From the cell containing the given text, extract its center point as [X, Y] coordinate. 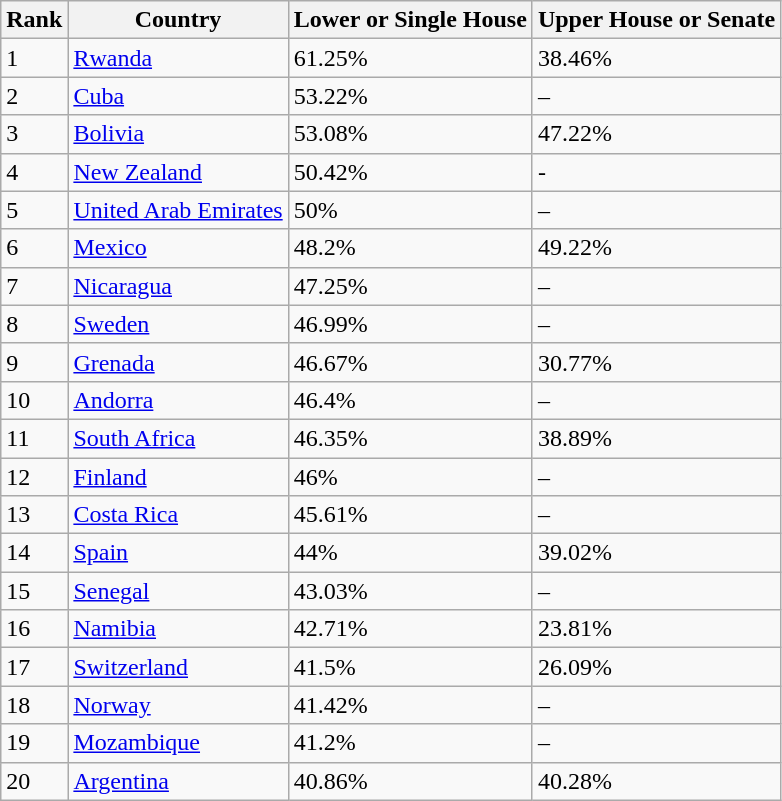
50% [410, 210]
41.5% [410, 667]
Namibia [178, 629]
61.25% [410, 58]
17 [34, 667]
20 [34, 781]
4 [34, 172]
Lower or Single House [410, 20]
15 [34, 591]
50.42% [410, 172]
3 [34, 134]
Sweden [178, 324]
46% [410, 477]
7 [34, 286]
42.71% [410, 629]
Switzerland [178, 667]
Mexico [178, 248]
10 [34, 400]
12 [34, 477]
46.67% [410, 362]
41.42% [410, 705]
46.4% [410, 400]
Bolivia [178, 134]
14 [34, 553]
Grenada [178, 362]
39.02% [656, 553]
Finland [178, 477]
23.81% [656, 629]
48.2% [410, 248]
Norway [178, 705]
Nicaragua [178, 286]
Andorra [178, 400]
38.46% [656, 58]
49.22% [656, 248]
11 [34, 438]
Rwanda [178, 58]
16 [34, 629]
9 [34, 362]
Mozambique [178, 743]
18 [34, 705]
Upper House or Senate [656, 20]
53.22% [410, 96]
2 [34, 96]
- [656, 172]
41.2% [410, 743]
Argentina [178, 781]
40.86% [410, 781]
Cuba [178, 96]
38.89% [656, 438]
46.35% [410, 438]
Senegal [178, 591]
South Africa [178, 438]
Costa Rica [178, 515]
8 [34, 324]
26.09% [656, 667]
43.03% [410, 591]
1 [34, 58]
New Zealand [178, 172]
46.99% [410, 324]
44% [410, 553]
6 [34, 248]
Spain [178, 553]
30.77% [656, 362]
Country [178, 20]
13 [34, 515]
Rank [34, 20]
United Arab Emirates [178, 210]
53.08% [410, 134]
45.61% [410, 515]
5 [34, 210]
40.28% [656, 781]
47.22% [656, 134]
19 [34, 743]
47.25% [410, 286]
